Find where the given text appears and provide that cell's center as [x, y] coordinate. 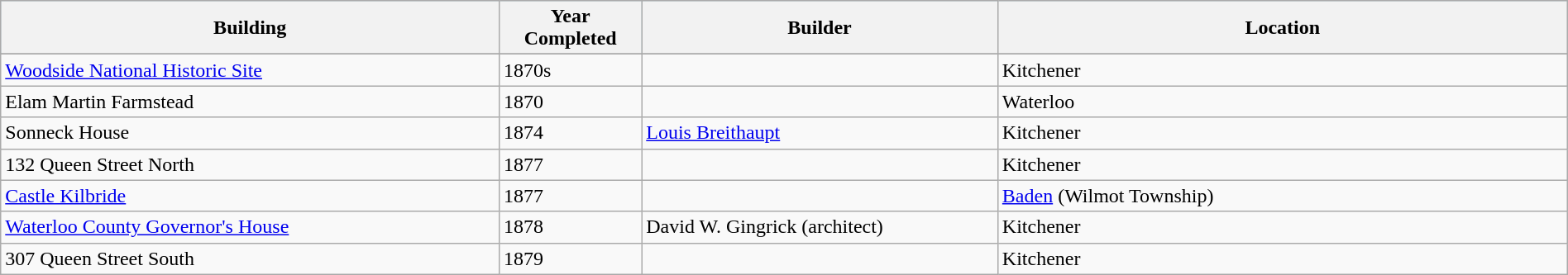
1878 [571, 227]
Sonneck House [250, 133]
Elam Martin Farmstead [250, 102]
Building [250, 28]
1874 [571, 133]
Waterloo County Governor's House [250, 227]
1870 [571, 102]
307 Queen Street South [250, 258]
Woodside National Historic Site [250, 70]
Builder [820, 28]
Waterloo [1282, 102]
Baden (Wilmot Township) [1282, 196]
132 Queen Street North [250, 164]
David W. Gingrick (architect) [820, 227]
1870s [571, 70]
1879 [571, 258]
Year Completed [571, 28]
Location [1282, 28]
Louis Breithaupt [820, 133]
Castle Kilbride [250, 196]
